For the text-containing cell, return its midpoint in [X, Y] coordinate format. 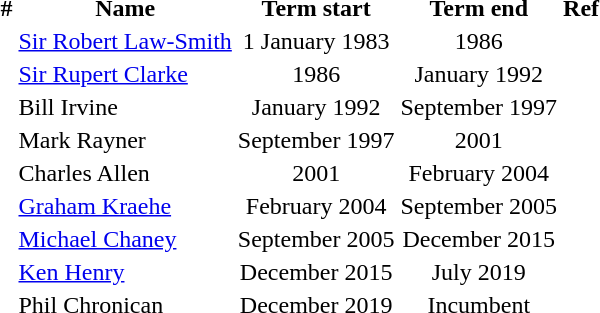
Sir Rupert Clarke [125, 74]
Bill Irvine [125, 107]
Graham Kraehe [125, 206]
Charles Allen [125, 173]
Michael Chaney [125, 239]
Sir Robert Law-Smith [125, 41]
1 January 1983 [316, 41]
Mark Rayner [125, 140]
July 2019 [479, 272]
Ken Henry [125, 272]
